Detect which cell encompasses the target text, then output its [X, Y] center coordinate. 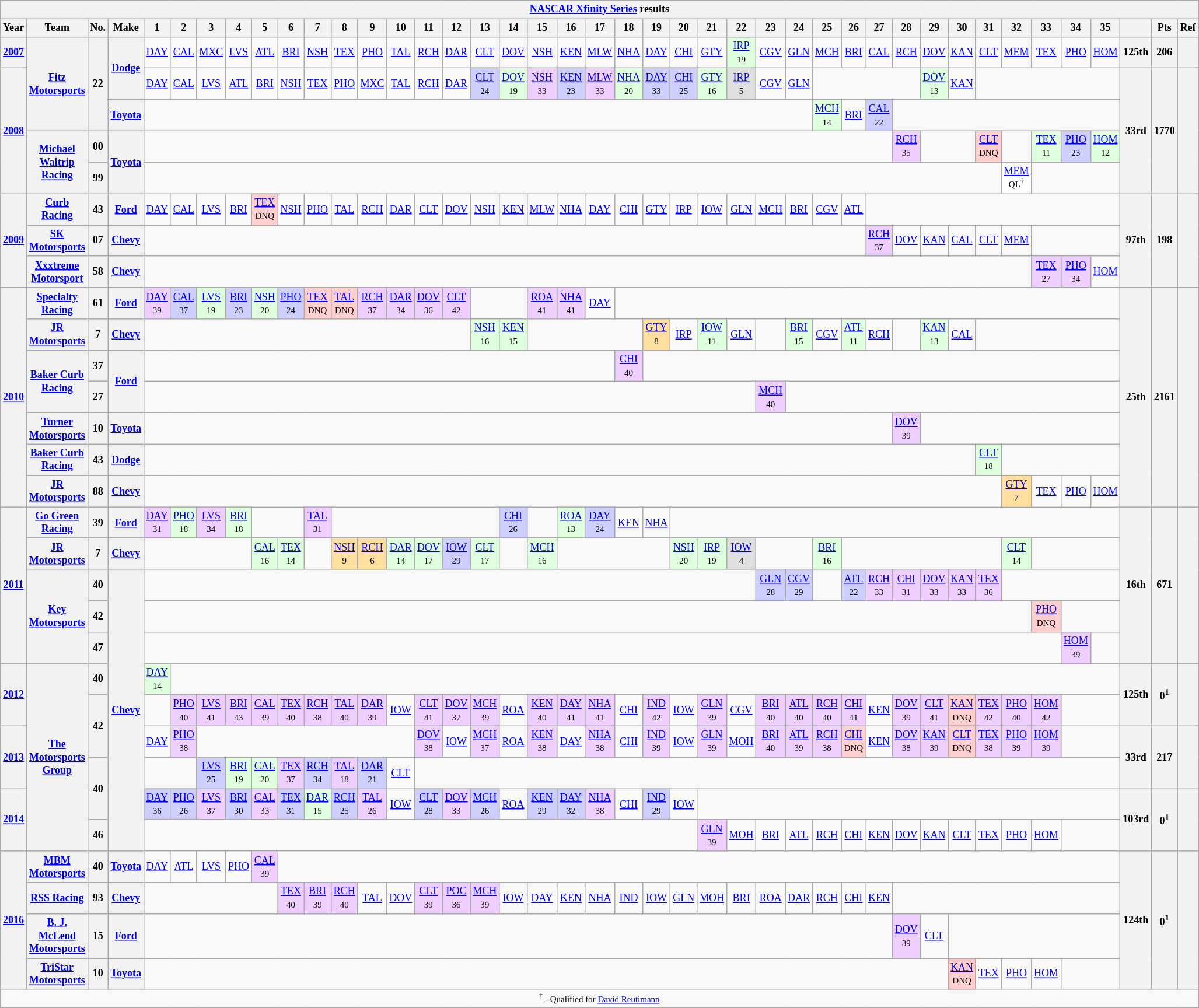
BRI43 [239, 710]
SK Motorsports [57, 241]
12 [456, 28]
Pts [1165, 28]
DOV17 [429, 554]
Ref [1188, 28]
PHO23 [1076, 146]
39 [98, 523]
RCH6 [372, 554]
BRI18 [239, 523]
DAY36 [157, 804]
LVS19 [211, 303]
IOW11 [712, 335]
2014 [14, 820]
RCH25 [344, 804]
671 [1165, 585]
26 [854, 28]
MCH37 [485, 741]
DAR21 [372, 773]
25 [827, 28]
TAL26 [372, 804]
32 [1016, 28]
RCH34 [317, 773]
Make [126, 28]
LVS34 [211, 523]
TEX14 [291, 554]
24 [799, 28]
198 [1165, 240]
BRI15 [799, 335]
CAL16 [265, 554]
Michael Waltrip Racing [57, 162]
ATL22 [854, 585]
CLT28 [429, 804]
CAL20 [265, 773]
00 [98, 146]
KEN40 [541, 710]
MEMQL† [1016, 178]
1 [157, 28]
CLT24 [485, 84]
CLT17 [485, 554]
BRI19 [239, 773]
88 [98, 491]
RCH33 [879, 585]
KAN33 [962, 585]
TEX31 [291, 804]
124th [1136, 921]
ROA13 [571, 523]
MCH40 [771, 397]
ROA41 [541, 303]
TAL31 [317, 523]
DAY24 [600, 523]
CGV29 [799, 585]
KEN15 [513, 335]
TALDNQ [344, 303]
NHA20 [629, 84]
TAL40 [344, 710]
LVS25 [211, 773]
34 [1076, 28]
CAL33 [265, 804]
2009 [14, 240]
IOW29 [456, 554]
TEX11 [1047, 146]
19 [656, 28]
07 [98, 241]
1770 [1165, 131]
2161 [1165, 397]
HOM42 [1047, 710]
KAN13 [934, 335]
21 [712, 28]
20 [684, 28]
DOV13 [934, 84]
PHO39 [1016, 741]
Xxxtreme Motorsport [57, 272]
KEN23 [571, 84]
61 [98, 303]
DAY32 [571, 804]
2013 [14, 757]
93 [98, 898]
Curb Racing [57, 209]
KAN39 [934, 741]
BRI30 [239, 804]
CLT14 [1016, 554]
IND [629, 898]
CAL37 [183, 303]
Fitz Motorsports [57, 84]
Turner Motorsports [57, 429]
IRP5 [741, 84]
IOW4 [741, 554]
3 [211, 28]
DAY39 [157, 303]
NASCAR Xfinity Series results [600, 9]
2016 [14, 921]
47 [98, 647]
IND42 [656, 710]
TEX27 [1047, 272]
IND39 [656, 741]
Go Green Racing [57, 523]
PHODNQ [1047, 617]
DAR39 [372, 710]
97th [1136, 240]
TAL18 [344, 773]
CHI25 [684, 84]
33 [1047, 28]
DAR15 [317, 804]
4 [239, 28]
CLT18 [988, 460]
Team [57, 28]
23 [771, 28]
B. J. McLeod Motorsports [57, 936]
MCH16 [541, 554]
DOV19 [513, 84]
25th [1136, 397]
2011 [14, 585]
16th [1136, 585]
CHIDNQ [854, 741]
RSS Racing [57, 898]
8 [344, 28]
CLT42 [456, 303]
31 [988, 28]
DOV37 [456, 710]
CHI31 [906, 585]
CAL22 [879, 115]
58 [98, 272]
CHI26 [513, 523]
KEN38 [541, 741]
PHO34 [1076, 272]
14 [513, 28]
CLT39 [429, 898]
16 [571, 28]
206 [1165, 52]
29 [934, 28]
18 [629, 28]
MCH26 [485, 804]
ATL40 [799, 710]
DAY41 [571, 710]
POC36 [456, 898]
ATL11 [854, 335]
Year [14, 28]
BRI39 [317, 898]
DOV36 [429, 303]
LVS37 [211, 804]
DAY31 [157, 523]
2012 [14, 694]
DAR34 [401, 303]
KEN29 [541, 804]
† - Qualified for David Reutimann [600, 999]
PHO26 [183, 804]
CHI40 [629, 366]
PHO24 [291, 303]
BRI23 [239, 303]
37 [98, 366]
DAY14 [157, 679]
17 [600, 28]
MLW33 [600, 84]
Specialty Racing [57, 303]
BRI16 [827, 554]
2007 [14, 52]
5 [265, 28]
103rd [1136, 820]
46 [98, 835]
2010 [14, 397]
NSH16 [485, 335]
MBM Motorsports [57, 867]
PHO18 [183, 523]
217 [1165, 757]
GTY8 [656, 335]
IND29 [656, 804]
28 [906, 28]
GLN28 [771, 585]
13 [485, 28]
No. [98, 28]
GTY16 [712, 84]
TEX37 [291, 773]
Key Motorsports [57, 616]
TEX36 [988, 585]
30 [962, 28]
MCH14 [827, 115]
GTY7 [1016, 491]
LVS41 [211, 710]
35 [1105, 28]
TriStar Motorsports [57, 974]
NSH33 [541, 84]
HOM12 [1105, 146]
2 [183, 28]
The Motorsports Group [57, 757]
99 [98, 178]
RCH35 [906, 146]
DAY33 [656, 84]
ATL39 [799, 741]
NSH9 [344, 554]
TEX38 [988, 741]
DAR14 [401, 554]
TEX42 [988, 710]
PHO38 [183, 741]
9 [372, 28]
11 [429, 28]
6 [291, 28]
CHI41 [854, 710]
2008 [14, 131]
